Return (X, Y) of the center of cell containing provided text 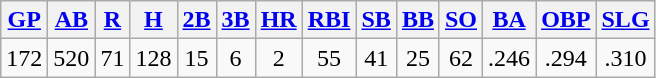
520 (72, 58)
BA (510, 20)
3B (236, 20)
2 (278, 58)
6 (236, 58)
172 (24, 58)
.310 (626, 58)
71 (112, 58)
R (112, 20)
AB (72, 20)
2B (196, 20)
SB (376, 20)
GP (24, 20)
62 (460, 58)
BB (418, 20)
RBI (329, 20)
25 (418, 58)
.246 (510, 58)
41 (376, 58)
SLG (626, 20)
128 (154, 58)
.294 (566, 58)
H (154, 20)
OBP (566, 20)
HR (278, 20)
55 (329, 58)
SO (460, 20)
15 (196, 58)
